Extract the (x, y) coordinate from the center of the cell holding the provided text.  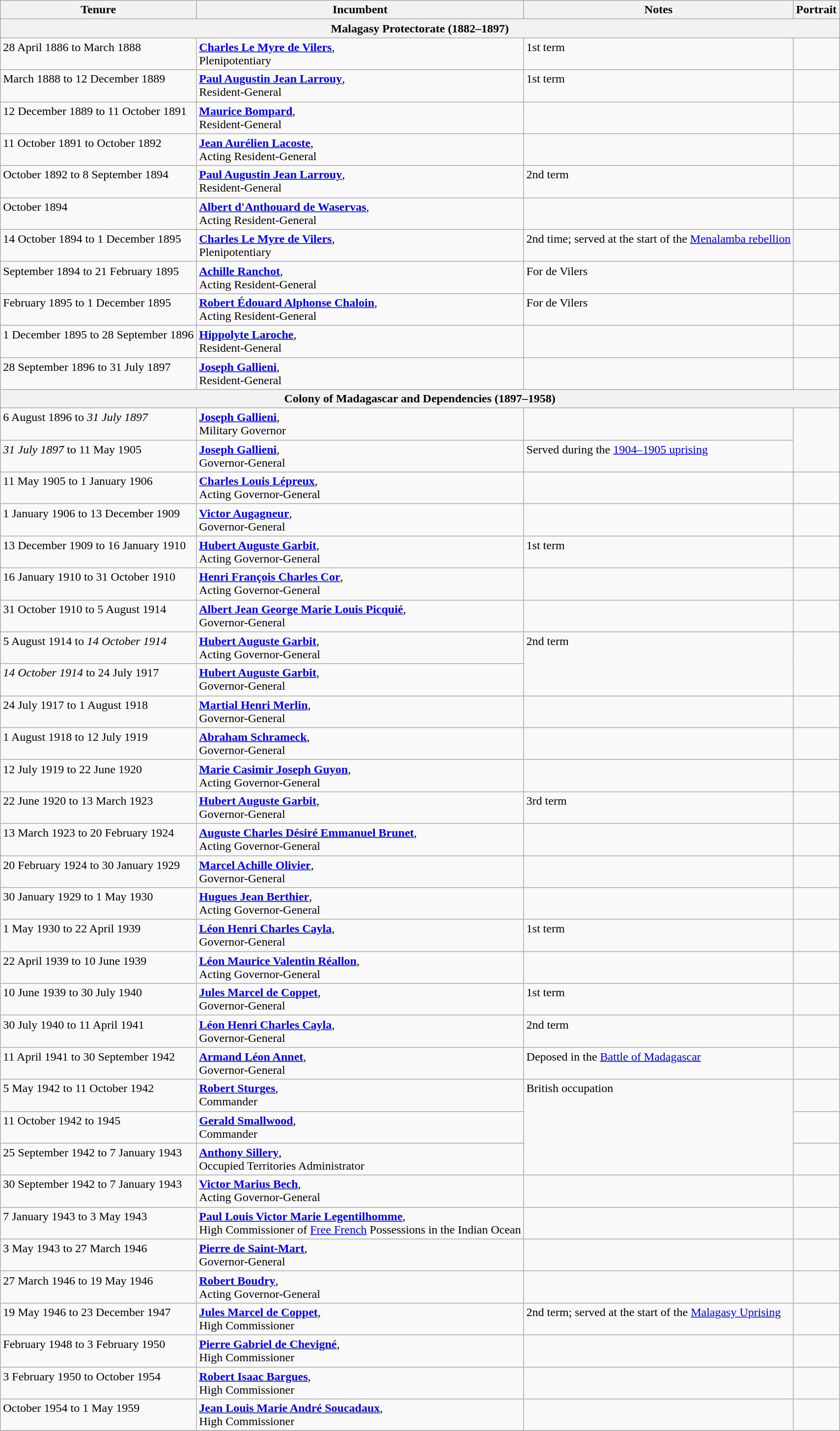
11 October 1891 to October 1892 (98, 149)
5 August 1914 to 14 October 1914 (98, 647)
Joseph Gallieni, Governor-General (360, 456)
Hippolyte Laroche, Resident-General (360, 341)
Martial Henri Merlin, Governor-General (360, 711)
12 July 1919 to 22 June 1920 (98, 775)
12 December 1889 to 11 October 1891 (98, 118)
30 July 1940 to 11 April 1941 (98, 1032)
Joseph Gallieni, Military Governor (360, 424)
Jules Marcel de Coppet, Governor-General (360, 999)
Albert Jean George Marie Louis Picquié, Governor-General (360, 616)
Gerald Smallwood, Commander (360, 1127)
11 October 1942 to 1945 (98, 1127)
Achille Ranchot, Acting Resident-General (360, 277)
Colony of Madagascar and Dependencies (1897–1958) (420, 399)
25 September 1942 to 7 January 1943 (98, 1159)
28 April 1886 to March 1888 (98, 54)
1 January 1906 to 13 December 1909 (98, 520)
Jean Aurélien Lacoste, Acting Resident-General (360, 149)
22 April 1939 to 10 June 1939 (98, 968)
Albert d'Anthouard de Waservas, Acting Resident-General (360, 213)
Victor Marius Bech, Acting Governor-General (360, 1191)
Léon Maurice Valentin Réallon, Acting Governor-General (360, 968)
Anthony Sillery, Occupied Territories Administrator (360, 1159)
31 July 1897 to 11 May 1905 (98, 456)
October 1894 (98, 213)
March 1888 to 12 December 1889 (98, 85)
1 May 1930 to 22 April 1939 (98, 935)
13 March 1923 to 20 February 1924 (98, 839)
Tenure (98, 10)
Charles Louis Lépreux, Acting Governor-General (360, 488)
Henri François Charles Cor, Acting Governor-General (360, 584)
3 February 1950 to October 1954 (98, 1382)
British occupation (658, 1127)
Incumbent (360, 10)
14 October 1914 to 24 July 1917 (98, 680)
Robert Sturges, Commander (360, 1095)
Pierre de Saint-Mart, Governor-General (360, 1255)
October 1954 to 1 May 1959 (98, 1415)
Auguste Charles Désiré Emmanuel Brunet, Acting Governor-General (360, 839)
1 August 1918 to 12 July 1919 (98, 744)
Served during the 1904–1905 uprising (658, 456)
Marcel Achille Olivier, Governor-General (360, 871)
February 1895 to 1 December 1895 (98, 309)
6 August 1896 to 31 July 1897 (98, 424)
September 1894 to 21 February 1895 (98, 277)
Abraham Schrameck, Governor-General (360, 744)
22 June 1920 to 13 March 1923 (98, 808)
5 May 1942 to 11 October 1942 (98, 1095)
1 December 1895 to 28 September 1896 (98, 341)
Victor Augagneur, Governor-General (360, 520)
Maurice Bompard, Resident-General (360, 118)
7 January 1943 to 3 May 1943 (98, 1223)
Robert Édouard Alphonse Chaloin, Acting Resident-General (360, 309)
Joseph Gallieni, Resident-General (360, 373)
24 July 1917 to 1 August 1918 (98, 711)
Marie Casimir Joseph Guyon, Acting Governor-General (360, 775)
31 October 1910 to 5 August 1914 (98, 616)
13 December 1909 to 16 January 1910 (98, 552)
Hugues Jean Berthier, Acting Governor-General (360, 904)
Deposed in the Battle of Madagascar (658, 1063)
11 April 1941 to 30 September 1942 (98, 1063)
19 May 1946 to 23 December 1947 (98, 1319)
14 October 1894 to 1 December 1895 (98, 246)
10 June 1939 to 30 July 1940 (98, 999)
11 May 1905 to 1 January 1906 (98, 488)
30 January 1929 to 1 May 1930 (98, 904)
Jean Louis Marie André Soucadaux, High Commissioner (360, 1415)
Notes (658, 10)
Malagasy Protectorate (1882–1897) (420, 28)
2nd term; served at the start of the Malagasy Uprising (658, 1319)
16 January 1910 to 31 October 1910 (98, 584)
Paul Louis Victor Marie Legentilhomme, High Commissioner of Free French Possessions in the Indian Ocean (360, 1223)
28 September 1896 to 31 July 1897 (98, 373)
February 1948 to 3 February 1950 (98, 1351)
Robert Boudry, Acting Governor-General (360, 1287)
Pierre Gabriel de Chevigné, High Commissioner (360, 1351)
27 March 1946 to 19 May 1946 (98, 1287)
Jules Marcel de Coppet, High Commissioner (360, 1319)
30 September 1942 to 7 January 1943 (98, 1191)
2nd time; served at the start of the Menalamba rebellion (658, 246)
Armand Léon Annet, Governor-General (360, 1063)
Robert Isaac Bargues, High Commissioner (360, 1382)
3rd term (658, 808)
20 February 1924 to 30 January 1929 (98, 871)
October 1892 to 8 September 1894 (98, 182)
3 May 1943 to 27 March 1946 (98, 1255)
Portrait (816, 10)
